Pinpoint the cell where the given text exists, returning its [x, y] midpoint coordinate. 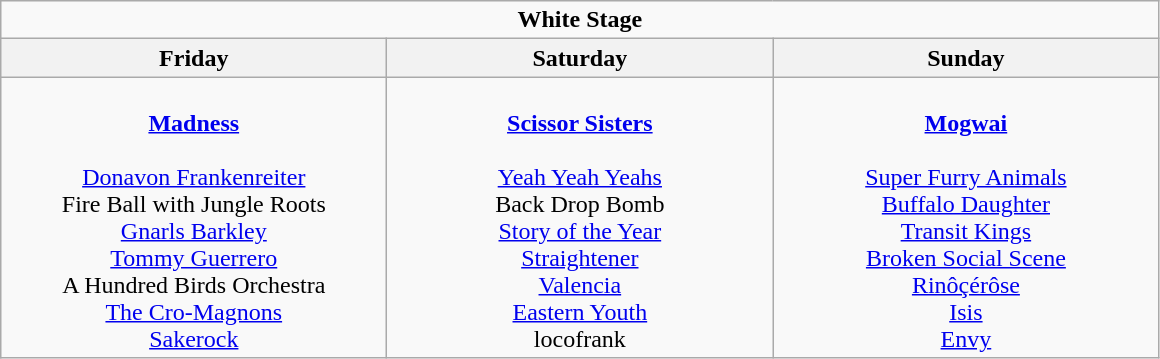
Scissor Sisters Yeah Yeah Yeahs Back Drop Bomb Story of the Year Straightener Valencia Eastern Youth locofrank [580, 218]
Friday [194, 58]
Sunday [966, 58]
White Stage [580, 20]
Saturday [580, 58]
Mogwai Super Furry Animals Buffalo Daughter Transit Kings Broken Social Scene Rinôçérôse Isis Envy [966, 218]
Madness Donavon Frankenreiter Fire Ball with Jungle Roots Gnarls Barkley Tommy Guerrero A Hundred Birds Orchestra The Cro-Magnons Sakerock [194, 218]
